Determine the [X, Y] coordinate at the center of the cell enclosing the given text.  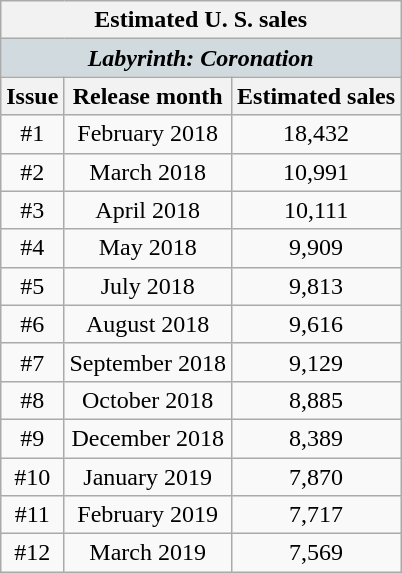
9,909 [316, 248]
#9 [32, 438]
#7 [32, 362]
#3 [32, 210]
Issue [32, 96]
#6 [32, 324]
March 2018 [148, 172]
September 2018 [148, 362]
18,432 [316, 134]
9,129 [316, 362]
Labyrinth: Coronation [201, 58]
10,111 [316, 210]
7,717 [316, 515]
10,991 [316, 172]
March 2019 [148, 553]
August 2018 [148, 324]
7,569 [316, 553]
#11 [32, 515]
July 2018 [148, 286]
#4 [32, 248]
December 2018 [148, 438]
#8 [32, 400]
#2 [32, 172]
October 2018 [148, 400]
Release month [148, 96]
January 2019 [148, 477]
9,616 [316, 324]
9,813 [316, 286]
April 2018 [148, 210]
Estimated sales [316, 96]
February 2019 [148, 515]
8,389 [316, 438]
May 2018 [148, 248]
#10 [32, 477]
8,885 [316, 400]
7,870 [316, 477]
#1 [32, 134]
#12 [32, 553]
Estimated U. S. sales [201, 20]
#5 [32, 286]
February 2018 [148, 134]
